Identify which cell holds the provided text, then report its (x, y) central coordinate. 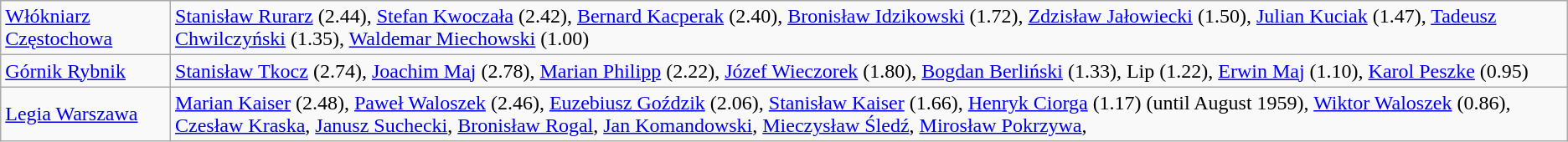
Górnik Rybnik (85, 71)
Włókniarz Częstochowa (85, 28)
Legia Warszawa (85, 114)
